Capture the cell that displays the provided text and extract its [x, y] central coordinate. 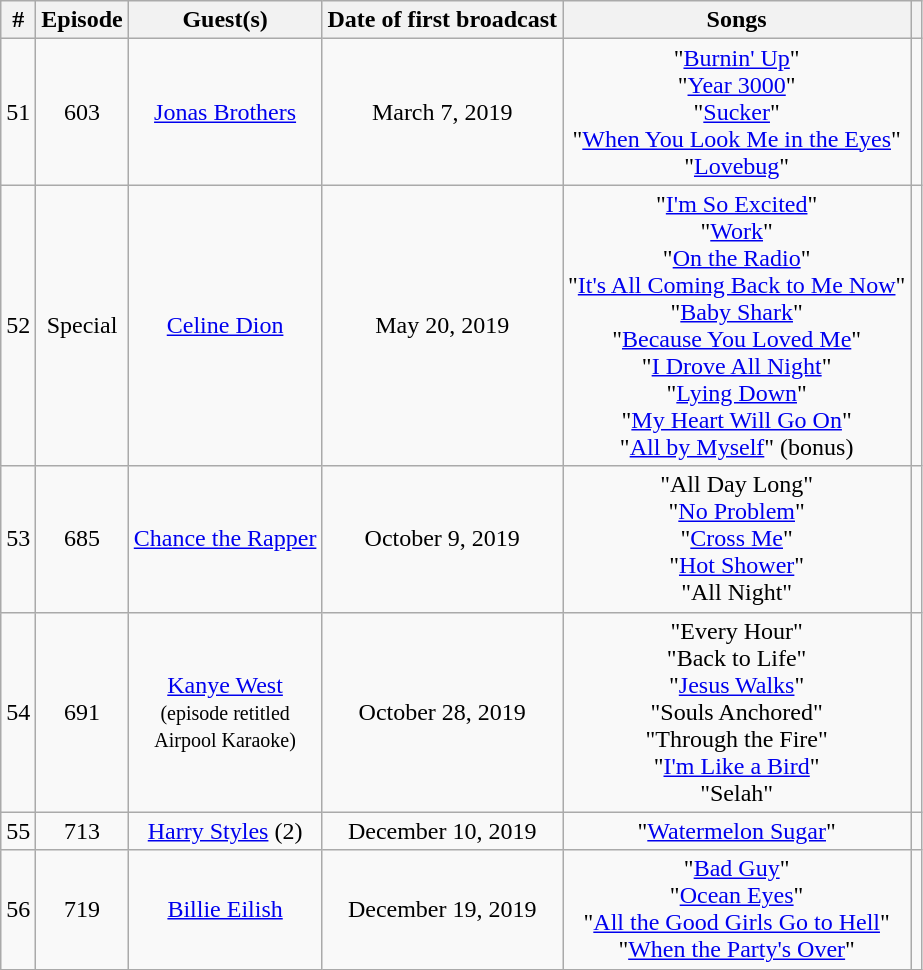
713 [82, 831]
December 10, 2019 [442, 831]
"Every Hour""Back to Life""Jesus Walks""Souls Anchored""Through the Fire""I'm Like a Bird""Selah" [736, 712]
October 28, 2019 [442, 712]
# [18, 20]
"Burnin' Up""Year 3000""Sucker""When You Look Me in the Eyes""Lovebug" [736, 112]
Billie Eilish [225, 910]
Songs [736, 20]
October 9, 2019 [442, 539]
Chance the Rapper [225, 539]
Kanye West(episode retitled Airpool Karaoke) [225, 712]
"Bad Guy""Ocean Eyes""All the Good Girls Go to Hell""When the Party's Over" [736, 910]
Harry Styles (2) [225, 831]
691 [82, 712]
May 20, 2019 [442, 326]
54 [18, 712]
52 [18, 326]
603 [82, 112]
"Watermelon Sugar" [736, 831]
53 [18, 539]
685 [82, 539]
March 7, 2019 [442, 112]
51 [18, 112]
Date of first broadcast [442, 20]
December 19, 2019 [442, 910]
Jonas Brothers [225, 112]
55 [18, 831]
Celine Dion [225, 326]
Episode [82, 20]
719 [82, 910]
Special [82, 326]
"All Day Long""No Problem""Cross Me""Hot Shower""All Night" [736, 539]
Guest(s) [225, 20]
56 [18, 910]
